Scan for the cell matching the given text and deliver its (x, y) coordinate at center. 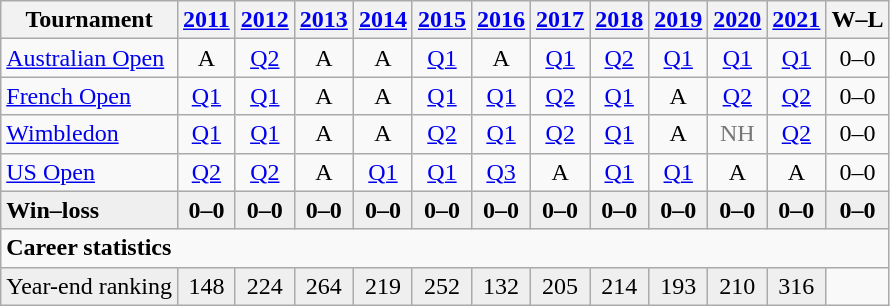
French Open (90, 96)
2018 (620, 20)
W–L (858, 20)
252 (442, 286)
264 (324, 286)
2014 (382, 20)
210 (738, 286)
US Open (90, 172)
205 (560, 286)
Wimbledon (90, 134)
2013 (324, 20)
2019 (678, 20)
2011 (207, 20)
2016 (502, 20)
193 (678, 286)
219 (382, 286)
2021 (796, 20)
Tournament (90, 20)
2012 (264, 20)
214 (620, 286)
NH (738, 134)
224 (264, 286)
Q3 (502, 172)
Career statistics (445, 248)
2020 (738, 20)
132 (502, 286)
Win–loss (90, 210)
2017 (560, 20)
Australian Open (90, 58)
148 (207, 286)
Year-end ranking (90, 286)
316 (796, 286)
2015 (442, 20)
